Identify which cell holds the provided text, then report its (x, y) central coordinate. 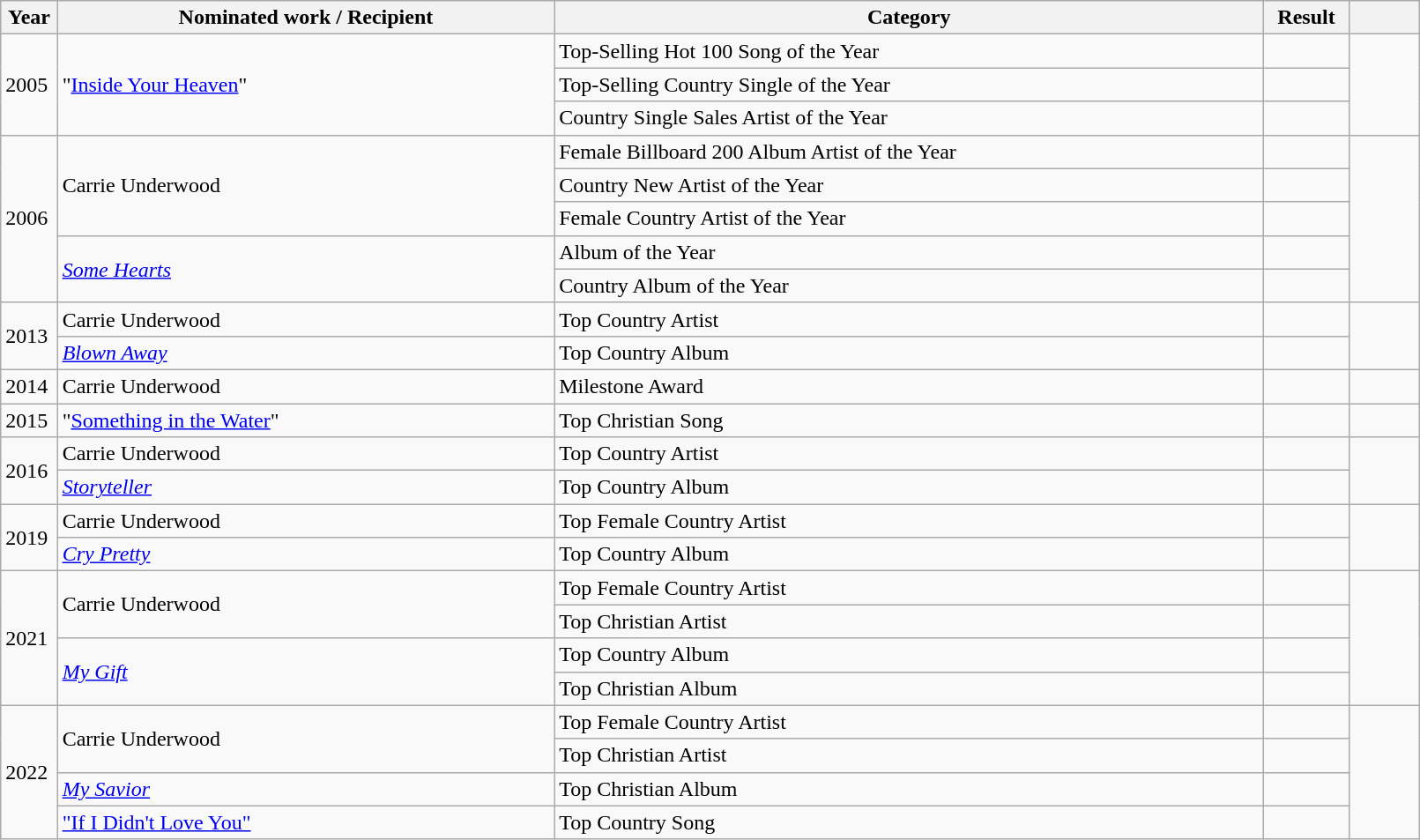
2014 (29, 386)
My Savior (306, 789)
Country New Artist of the Year (910, 185)
2005 (29, 85)
Top Christian Song (910, 420)
"Something in the Water" (306, 420)
2013 (29, 336)
2021 (29, 638)
Result (1306, 18)
2015 (29, 420)
Female Billboard 200 Album Artist of the Year (910, 152)
2006 (29, 219)
Category (910, 18)
Storyteller (306, 487)
Album of the Year (910, 252)
Cry Pretty (306, 554)
Top-Selling Country Single of the Year (910, 85)
"If I Didn't Love You" (306, 822)
Nominated work / Recipient (306, 18)
Milestone Award (910, 386)
My Gift (306, 672)
Country Album of the Year (910, 286)
2022 (29, 772)
Top-Selling Hot 100 Song of the Year (910, 51)
Blown Away (306, 353)
Year (29, 18)
Top Country Song (910, 822)
2019 (29, 538)
Some Hearts (306, 269)
Country Single Sales Artist of the Year (910, 118)
2016 (29, 471)
Female Country Artist of the Year (910, 219)
"Inside Your Heaven" (306, 85)
